Identify which cell holds the provided text, then report its (X, Y) central coordinate. 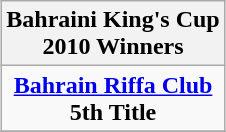
Bahrain Riffa Club5th Title (113, 98)
Bahraini King's Cup 2010 Winners (113, 34)
